Provide the (X, Y) coordinate of the cell's center where the given text is located.  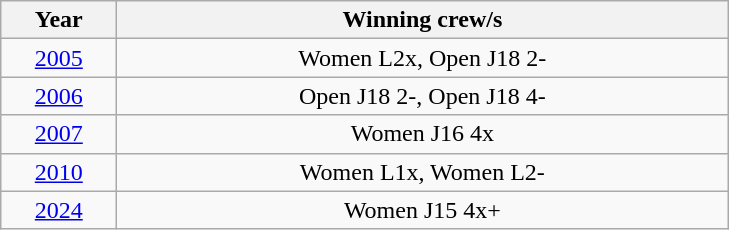
2006 (59, 96)
2005 (59, 58)
Open J18 2-, Open J18 4- (422, 96)
Women L1x, Women L2- (422, 172)
Women J15 4x+ (422, 210)
Women J16 4x (422, 134)
2007 (59, 134)
2024 (59, 210)
Women L2x, Open J18 2- (422, 58)
2010 (59, 172)
Year (59, 20)
Winning crew/s (422, 20)
